Detect which cell encompasses the target text, then output its [X, Y] center coordinate. 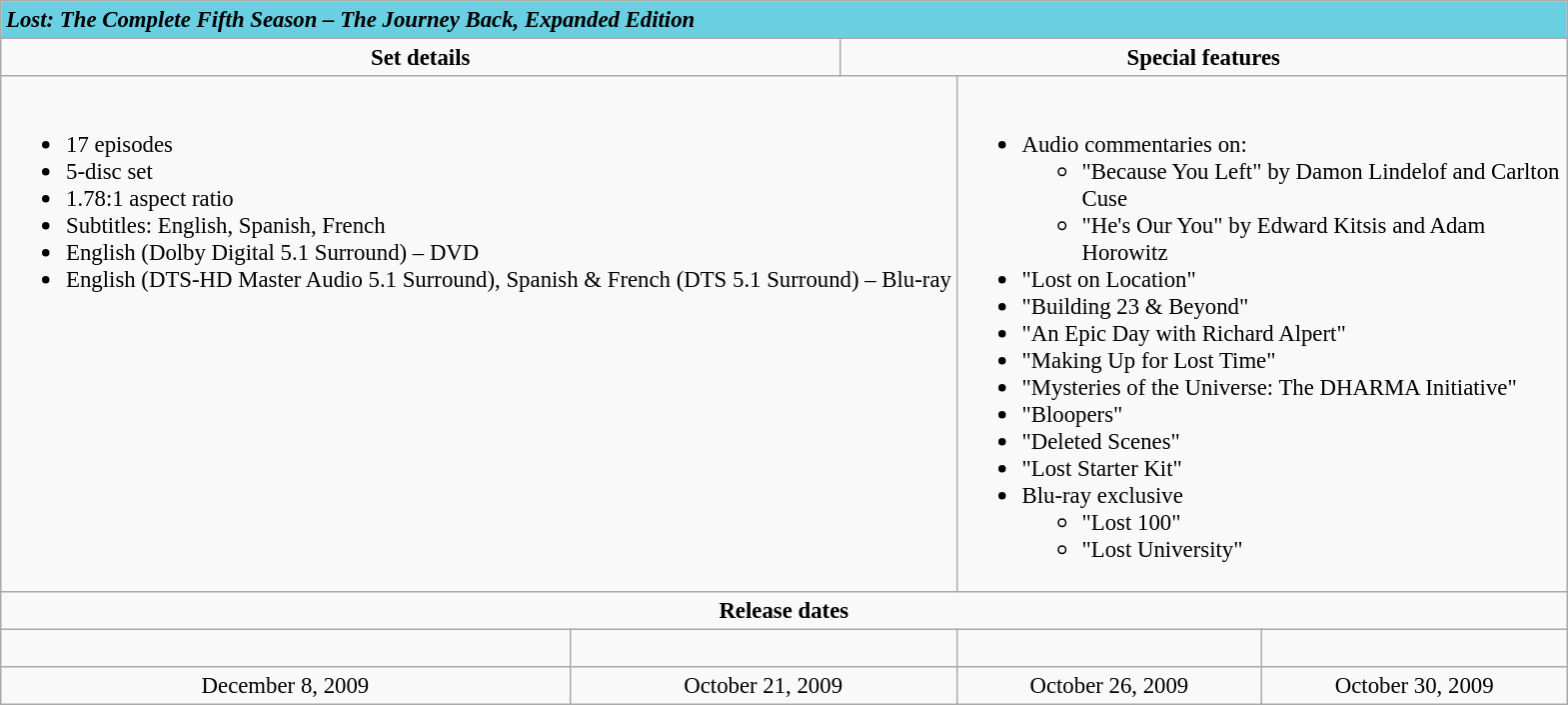
Special features [1203, 58]
Lost: The Complete Fifth Season – The Journey Back, Expanded Edition [784, 20]
Release dates [784, 610]
October 30, 2009 [1415, 685]
Set details [421, 58]
December 8, 2009 [286, 685]
October 21, 2009 [764, 685]
October 26, 2009 [1109, 685]
